Return [X, Y] of the center of cell containing provided text 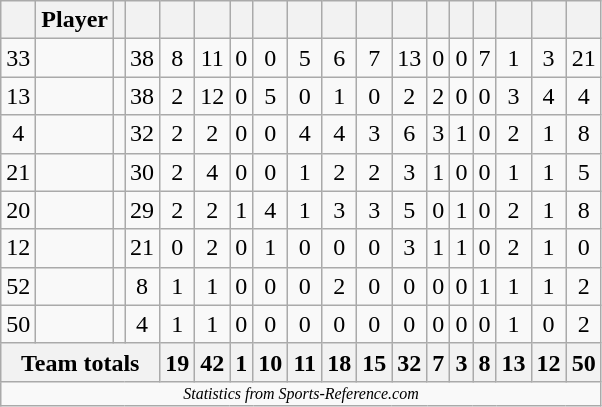
33 [18, 58]
10 [270, 362]
19 [178, 362]
Team totals [80, 362]
29 [142, 210]
30 [142, 172]
Statistics from Sports-Reference.com [301, 393]
15 [374, 362]
18 [340, 362]
52 [18, 286]
20 [18, 210]
Player [75, 20]
42 [212, 362]
